Return the [x, y] coordinate for the center point of the cell that contains the specified text.  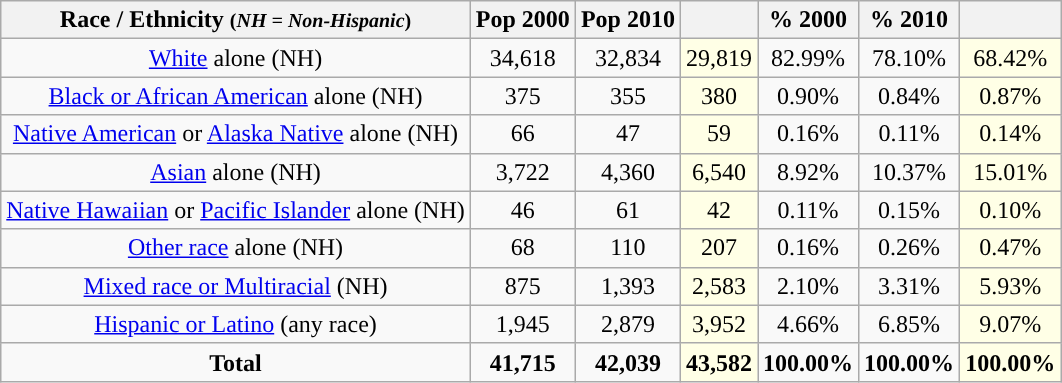
8.92% [808, 172]
68 [522, 248]
1,393 [628, 286]
9.07% [1010, 324]
207 [718, 248]
0.14% [1010, 134]
42 [718, 210]
0.15% [910, 210]
78.10% [910, 58]
32,834 [628, 58]
34,618 [522, 58]
68.42% [1010, 58]
0.84% [910, 96]
2.10% [808, 286]
Hispanic or Latino (any race) [236, 324]
15.01% [1010, 172]
6.85% [910, 324]
Mixed race or Multiracial (NH) [236, 286]
Asian alone (NH) [236, 172]
0.87% [1010, 96]
Total [236, 362]
% 2000 [808, 20]
66 [522, 134]
875 [522, 286]
Other race alone (NH) [236, 248]
110 [628, 248]
2,583 [718, 286]
Pop 2010 [628, 20]
4.66% [808, 324]
3.31% [910, 286]
29,819 [718, 58]
3,722 [522, 172]
375 [522, 96]
White alone (NH) [236, 58]
59 [718, 134]
3,952 [718, 324]
10.37% [910, 172]
Native American or Alaska Native alone (NH) [236, 134]
0.47% [1010, 248]
380 [718, 96]
82.99% [808, 58]
0.90% [808, 96]
46 [522, 210]
0.26% [910, 248]
% 2010 [910, 20]
Pop 2000 [522, 20]
41,715 [522, 362]
6,540 [718, 172]
2,879 [628, 324]
1,945 [522, 324]
5.93% [1010, 286]
43,582 [718, 362]
61 [628, 210]
Native Hawaiian or Pacific Islander alone (NH) [236, 210]
42,039 [628, 362]
4,360 [628, 172]
Black or African American alone (NH) [236, 96]
47 [628, 134]
355 [628, 96]
0.10% [1010, 210]
Race / Ethnicity (NH = Non-Hispanic) [236, 20]
